Search for the cell housing the specified text and yield its [X, Y] center coordinate. 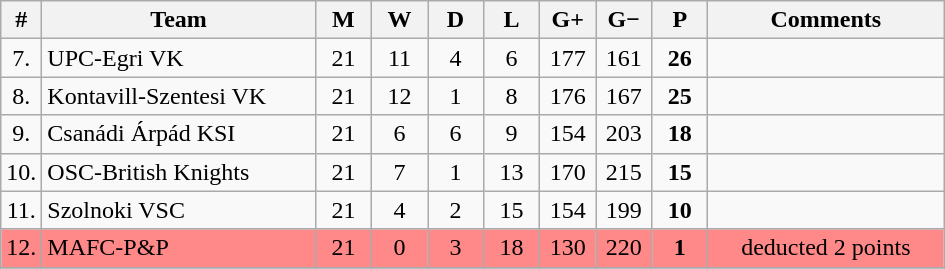
7. [22, 58]
Team [179, 20]
G− [624, 20]
170 [568, 172]
12. [22, 248]
P [680, 20]
199 [624, 210]
8. [22, 96]
203 [624, 134]
167 [624, 96]
MAFC-P&P [179, 248]
7 [399, 172]
215 [624, 172]
11. [22, 210]
D [456, 20]
L [512, 20]
177 [568, 58]
220 [624, 248]
26 [680, 58]
deducted 2 points [826, 248]
OSC-British Knights [179, 172]
2 [456, 210]
176 [568, 96]
Csanádi Árpád KSI [179, 134]
25 [680, 96]
10 [680, 210]
11 [399, 58]
130 [568, 248]
8 [512, 96]
W [399, 20]
3 [456, 248]
UPC-Egri VK [179, 58]
161 [624, 58]
Kontavill-Szentesi VK [179, 96]
# [22, 20]
10. [22, 172]
9. [22, 134]
M [343, 20]
12 [399, 96]
9 [512, 134]
G+ [568, 20]
Comments [826, 20]
Szolnoki VSC [179, 210]
0 [399, 248]
13 [512, 172]
